For the text-containing cell, return its midpoint in [x, y] coordinate format. 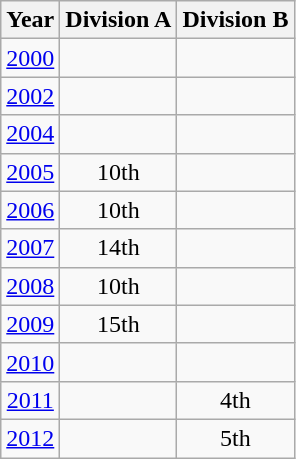
4th [236, 400]
5th [236, 438]
Division A [118, 20]
Division B [236, 20]
2012 [30, 438]
2005 [30, 172]
Year [30, 20]
2010 [30, 362]
14th [118, 248]
2006 [30, 210]
2007 [30, 248]
2004 [30, 134]
2008 [30, 286]
15th [118, 324]
2000 [30, 58]
2009 [30, 324]
2011 [30, 400]
2002 [30, 96]
